Capture the cell that displays the provided text and extract its [X, Y] central coordinate. 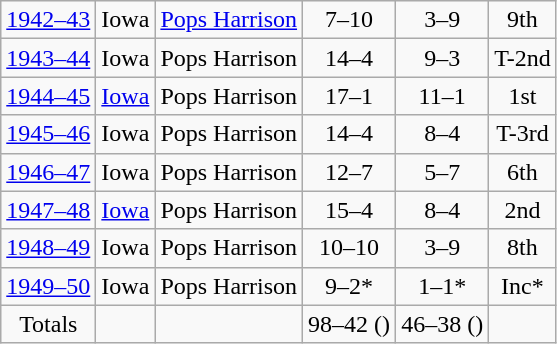
1947–48 [48, 210]
9th [523, 20]
Inc* [523, 286]
9–3 [442, 58]
10–10 [350, 248]
1948–49 [48, 248]
46–38 () [442, 324]
7–10 [350, 20]
12–7 [350, 172]
1943–44 [48, 58]
1942–43 [48, 20]
8th [523, 248]
2nd [523, 210]
17–1 [350, 96]
T-3rd [523, 134]
15–4 [350, 210]
1949–50 [48, 286]
1946–47 [48, 172]
5–7 [442, 172]
6th [523, 172]
1–1* [442, 286]
1944–45 [48, 96]
1st [523, 96]
98–42 () [350, 324]
T-2nd [523, 58]
9–2* [350, 286]
1945–46 [48, 134]
Totals [48, 324]
11–1 [442, 96]
